Return [X, Y] of the center of cell containing provided text 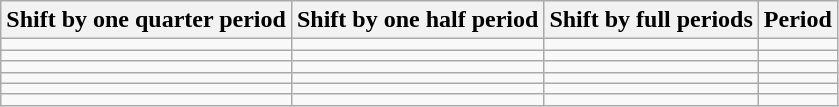
Shift by one half period [417, 20]
Period [798, 20]
Shift by one quarter period [146, 20]
Shift by full periods [651, 20]
